Identify which cell holds the provided text, then report its [x, y] central coordinate. 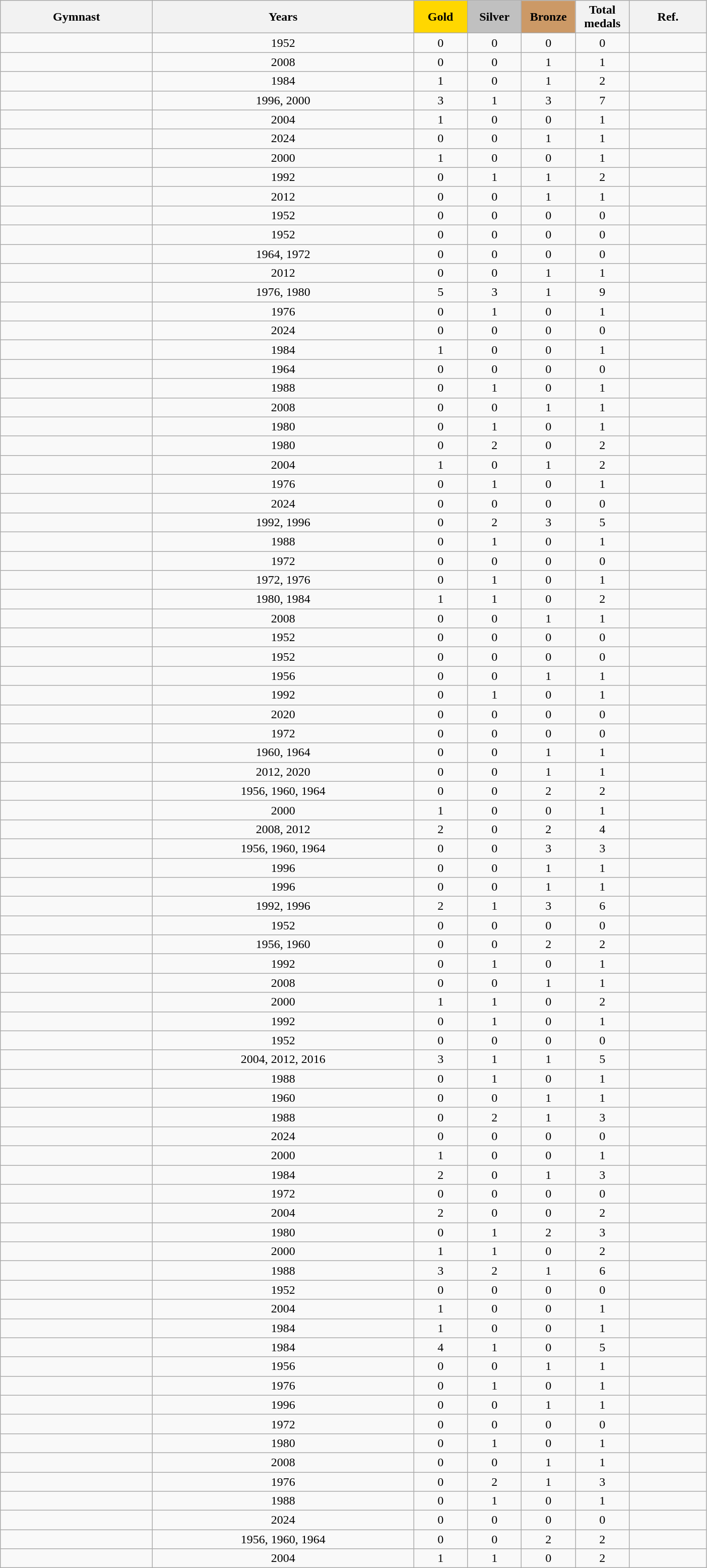
7 [603, 100]
2004, 2012, 2016 [283, 1059]
1960 [283, 1098]
1972, 1976 [283, 580]
2008, 2012 [283, 829]
Silver [495, 17]
1964, 1972 [283, 254]
2020 [283, 714]
1976, 1980 [283, 292]
2012, 2020 [283, 772]
1956, 1960 [283, 945]
Gymnast [77, 17]
1980, 1984 [283, 599]
Bronze [548, 17]
1964 [283, 369]
1960, 1964 [283, 752]
Ref. [668, 17]
1996, 2000 [283, 100]
Years [283, 17]
Total medals [603, 17]
Gold [440, 17]
9 [603, 292]
